Capture the cell that displays the provided text and extract its (x, y) central coordinate. 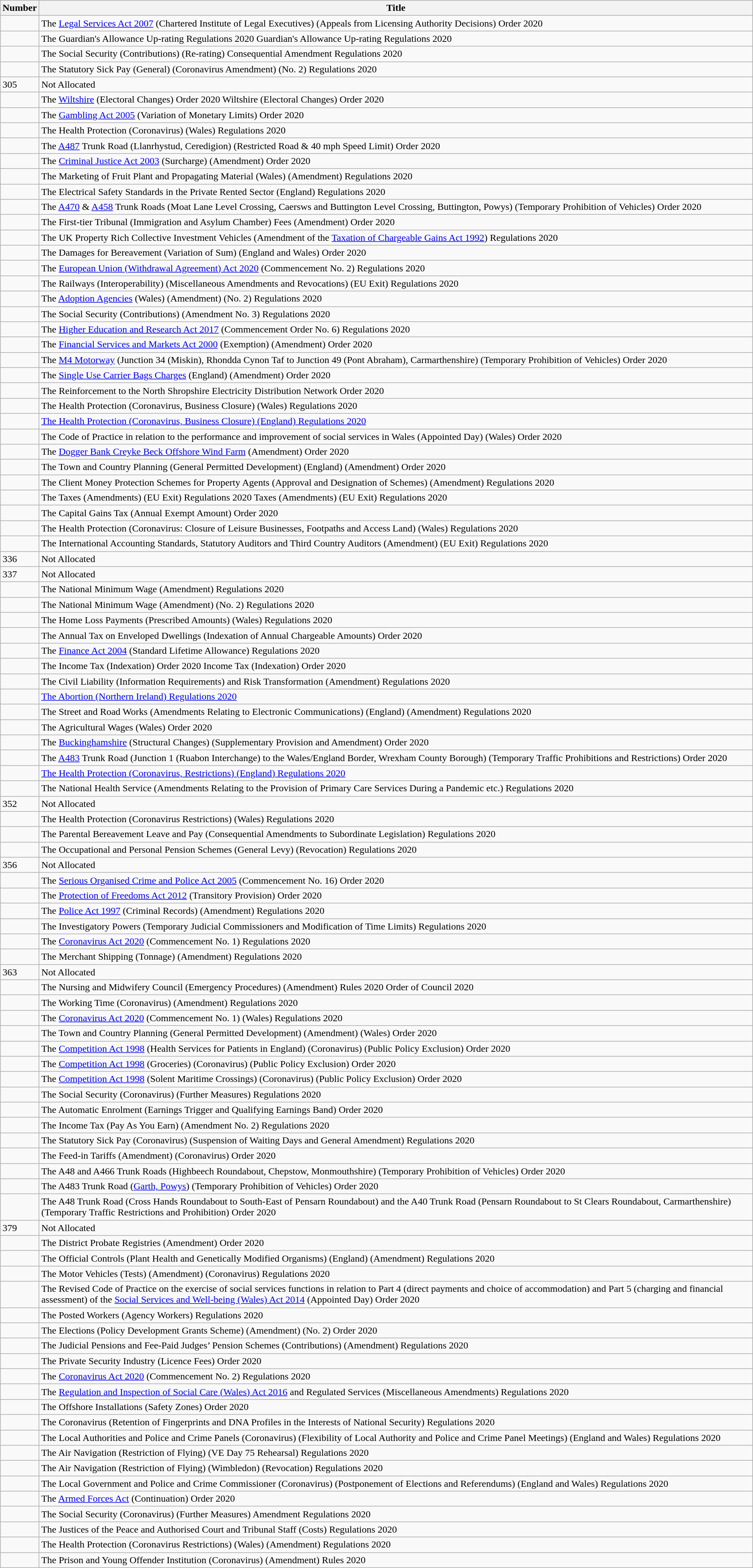
The Adoption Agencies (Wales) (Amendment) (No. 2) Regulations 2020 (396, 299)
Title (396, 8)
The International Accounting Standards, Statutory Auditors and Third Country Auditors (Amendment) (EU Exit) Regulations 2020 (396, 544)
The Offshore Installations (Safety Zones) Order 2020 (396, 1407)
The Protection of Freedoms Act 2012 (Transitory Provision) Order 2020 (396, 895)
The Elections (Policy Development Grants Scheme) (Amendment) (No. 2) Order 2020 (396, 1330)
The Parental Bereavement Leave and Pay (Consequential Amendments to Subordinate Legislation) Regulations 2020 (396, 834)
The UK Property Rich Collective Investment Vehicles (Amendment of the Taxation of Chargeable Gains Act 1992) Regulations 2020 (396, 238)
The Income Tax (Indexation) Order 2020 Income Tax (Indexation) Order 2020 (396, 666)
The Health Protection (Coronavirus: Closure of Leisure Businesses, Footpaths and Access Land) (Wales) Regulations 2020 (396, 528)
The Financial Services and Markets Act 2000 (Exemption) (Amendment) Order 2020 (396, 345)
The Town and Country Planning (General Permitted Development) (Amendment) (Wales) Order 2020 (396, 1033)
336 (20, 559)
The Criminal Justice Act 2003 (Surcharge) (Amendment) Order 2020 (396, 161)
The National Minimum Wage (Amendment) (No. 2) Regulations 2020 (396, 605)
The Air Navigation (Restriction of Flying) (Wimbledon) (Revocation) Regulations 2020 (396, 1468)
The Statutory Sick Pay (General) (Coronavirus Amendment) (No. 2) Regulations 2020 (396, 69)
The Railways (Interoperability) (Miscellaneous Amendments and Revocations) (EU Exit) Regulations 2020 (396, 283)
305 (20, 84)
The Civil Liability (Information Requirements) and Risk Transformation (Amendment) Regulations 2020 (396, 681)
The Legal Services Act 2007 (Chartered Institute of Legal Executives) (Appeals from Licensing Authority Decisions) Order 2020 (396, 23)
The Official Controls (Plant Health and Genetically Modified Organisms) (England) (Amendment) Regulations 2020 (396, 1258)
The Health Protection (Coronavirus Restrictions) (Wales) (Amendment) Regulations 2020 (396, 1545)
The Private Security Industry (Licence Fees) Order 2020 (396, 1361)
The Social Security (Contributions) (Amendment No. 3) Regulations 2020 (396, 314)
The Annual Tax on Enveloped Dwellings (Indexation of Annual Chargeable Amounts) Order 2020 (396, 635)
The Client Money Protection Schemes for Property Agents (Approval and Designation of Schemes) (Amendment) Regulations 2020 (396, 482)
The Single Use Carrier Bags Charges (England) (Amendment) Order 2020 (396, 375)
The Local Government and Police and Crime Commissioner (Coronavirus) (Postponement of Elections and Referendums) (England and Wales) Regulations 2020 (396, 1484)
The Abortion (Northern Ireland) Regulations 2020 (396, 697)
The Automatic Enrolment (Earnings Trigger and Qualifying Earnings Band) Order 2020 (396, 1110)
The Merchant Shipping (Tonnage) (Amendment) Regulations 2020 (396, 957)
The Social Security (Coronavirus) (Further Measures) Regulations 2020 (396, 1094)
The Armed Forces Act (Continuation) Order 2020 (396, 1499)
363 (20, 972)
The Serious Organised Crime and Police Act 2005 (Commencement No. 16) Order 2020 (396, 880)
The Health Protection (Coronavirus, Business Closure) (England) Regulations 2020 (396, 421)
The Motor Vehicles (Tests) (Amendment) (Coronavirus) Regulations 2020 (396, 1274)
The Home Loss Payments (Prescribed Amounts) (Wales) Regulations 2020 (396, 620)
The Prison and Young Offender Institution (Coronavirus) (Amendment) Rules 2020 (396, 1560)
The Health Protection (Coronavirus, Restrictions) (England) Regulations 2020 (396, 773)
The Police Act 1997 (Criminal Records) (Amendment) Regulations 2020 (396, 911)
The Health Protection (Coronavirus) (Wales) Regulations 2020 (396, 130)
The Electrical Safety Standards in the Private Rented Sector (England) Regulations 2020 (396, 192)
The Guardian's Allowance Up-rating Regulations 2020 Guardian's Allowance Up-rating Regulations 2020 (396, 39)
The Street and Road Works (Amendments Relating to Electronic Communications) (England) (Amendment) Regulations 2020 (396, 712)
The Coronavirus Act 2020 (Commencement No. 1) Regulations 2020 (396, 942)
352 (20, 804)
The Working Time (Coronavirus) (Amendment) Regulations 2020 (396, 1003)
The Finance Act 2004 (Standard Lifetime Allowance) Regulations 2020 (396, 651)
337 (20, 574)
The Buckinghamshire (Structural Changes) (Supplementary Provision and Amendment) Order 2020 (396, 743)
The First-tier Tribunal (Immigration and Asylum Chamber) Fees (Amendment) Order 2020 (396, 222)
The Health Protection (Coronavirus, Business Closure) (Wales) Regulations 2020 (396, 406)
379 (20, 1228)
The Social Security (Contributions) (Re-rating) Consequential Amendment Regulations 2020 (396, 54)
The Agricultural Wages (Wales) Order 2020 (396, 727)
The Income Tax (Pay As You Earn) (Amendment No. 2) Regulations 2020 (396, 1125)
The District Probate Registries (Amendment) Order 2020 (396, 1243)
The Social Security (Coronavirus) (Further Measures) Amendment Regulations 2020 (396, 1514)
The Feed-in Tariffs (Amendment) (Coronavirus) Order 2020 (396, 1155)
The Damages for Bereavement (Variation of Sum) (England and Wales) Order 2020 (396, 253)
The Posted Workers (Agency Workers) Regulations 2020 (396, 1315)
The Town and Country Planning (General Permitted Development) (England) (Amendment) Order 2020 (396, 467)
The Reinforcement to the North Shropshire Electricity Distribution Network Order 2020 (396, 390)
The A48 and A466 Trunk Roads (Highbeech Roundabout, Chepstow, Monmouthshire) (Temporary Prohibition of Vehicles) Order 2020 (396, 1171)
The Capital Gains Tax (Annual Exempt Amount) Order 2020 (396, 513)
The European Union (Withdrawal Agreement) Act 2020 (Commencement No. 2) Regulations 2020 (396, 268)
The Coronavirus Act 2020 (Commencement No. 2) Regulations 2020 (396, 1376)
The Air Navigation (Restriction of Flying) (VE Day 75 Rehearsal) Regulations 2020 (396, 1453)
The Wiltshire (Electoral Changes) Order 2020 Wiltshire (Electoral Changes) Order 2020 (396, 100)
The Competition Act 1998 (Solent Maritime Crossings) (Coronavirus) (Public Policy Exclusion) Order 2020 (396, 1079)
The Marketing of Fruit Plant and Propagating Material (Wales) (Amendment) Regulations 2020 (396, 176)
The Regulation and Inspection of Social Care (Wales) Act 2016 and Regulated Services (Miscellaneous Amendments) Regulations 2020 (396, 1391)
The Judicial Pensions and Fee-Paid Judges’ Pension Schemes (Contributions) (Amendment) Regulations 2020 (396, 1346)
The Dogger Bank Creyke Beck Offshore Wind Farm (Amendment) Order 2020 (396, 452)
The Coronavirus (Retention of Fingerprints and DNA Profiles in the Interests of National Security) Regulations 2020 (396, 1422)
The A487 Trunk Road (Llanrhystud, Ceredigion) (Restricted Road & 40 mph Speed Limit) Order 2020 (396, 146)
The Gambling Act 2005 (Variation of Monetary Limits) Order 2020 (396, 115)
The A483 Trunk Road (Garth, Powys) (Temporary Prohibition of Vehicles) Order 2020 (396, 1186)
The Investigatory Powers (Temporary Judicial Commissioners and Modification of Time Limits) Regulations 2020 (396, 926)
The Coronavirus Act 2020 (Commencement No. 1) (Wales) Regulations 2020 (396, 1018)
356 (20, 865)
The Statutory Sick Pay (Coronavirus) (Suspension of Waiting Days and General Amendment) Regulations 2020 (396, 1140)
The National Health Service (Amendments Relating to the Provision of Primary Care Services During a Pandemic etc.) Regulations 2020 (396, 788)
The Higher Education and Research Act 2017 (Commencement Order No. 6) Regulations 2020 (396, 329)
The Taxes (Amendments) (EU Exit) Regulations 2020 Taxes (Amendments) (EU Exit) Regulations 2020 (396, 498)
The Competition Act 1998 (Groceries) (Coronavirus) (Public Policy Exclusion) Order 2020 (396, 1064)
The Justices of the Peace and Authorised Court and Tribunal Staff (Costs) Regulations 2020 (396, 1529)
The Occupational and Personal Pension Schemes (General Levy) (Revocation) Regulations 2020 (396, 850)
The Code of Practice in relation to the performance and improvement of social services in Wales (Appointed Day) (Wales) Order 2020 (396, 436)
Number (20, 8)
The National Minimum Wage (Amendment) Regulations 2020 (396, 589)
The Health Protection (Coronavirus Restrictions) (Wales) Regulations 2020 (396, 819)
The Nursing and Midwifery Council (Emergency Procedures) (Amendment) Rules 2020 Order of Council 2020 (396, 987)
The Competition Act 1998 (Health Services for Patients in England) (Coronavirus) (Public Policy Exclusion) Order 2020 (396, 1049)
